Provide the (x, y) coordinate of the cell's center where the given text is located.  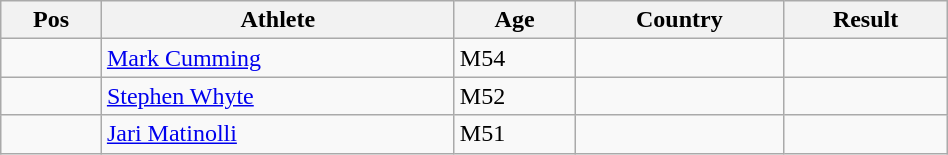
M51 (514, 134)
Athlete (278, 20)
Country (680, 20)
Age (514, 20)
Mark Cumming (278, 58)
Jari Matinolli (278, 134)
Result (866, 20)
M52 (514, 96)
M54 (514, 58)
Stephen Whyte (278, 96)
Pos (52, 20)
